Return the [X, Y] coordinate for the center point of the cell that contains the specified text.  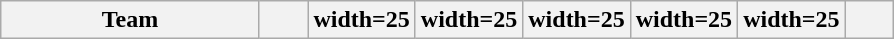
Team [130, 20]
